Find where the given text appears and provide that cell's center as (X, Y) coordinate. 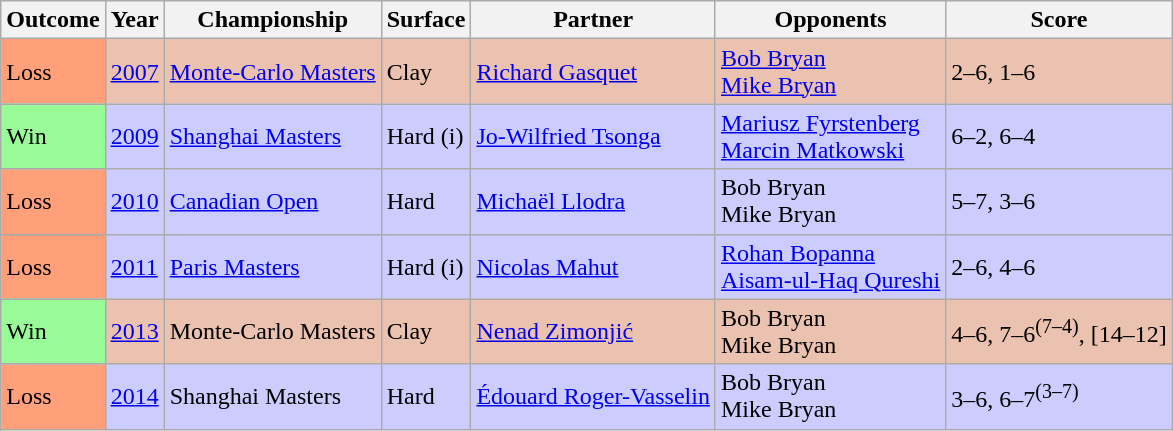
4–6, 7–6(7–4), [14–12] (1059, 332)
3–6, 6–7(3–7) (1059, 396)
2010 (134, 202)
Rohan Bopanna Aisam-ul-Haq Qureshi (830, 266)
Championship (272, 20)
Michaël Llodra (594, 202)
2014 (134, 396)
Nicolas Mahut (594, 266)
Nenad Zimonjić (594, 332)
2009 (134, 136)
Year (134, 20)
Outcome (53, 20)
2–6, 1–6 (1059, 72)
2–6, 4–6 (1059, 266)
2011 (134, 266)
Paris Masters (272, 266)
Richard Gasquet (594, 72)
Surface (426, 20)
5–7, 3–6 (1059, 202)
6–2, 6–4 (1059, 136)
Édouard Roger-Vasselin (594, 396)
Jo-Wilfried Tsonga (594, 136)
Score (1059, 20)
2013 (134, 332)
Opponents (830, 20)
Partner (594, 20)
Mariusz Fyrstenberg Marcin Matkowski (830, 136)
2007 (134, 72)
Canadian Open (272, 202)
